For the text-containing cell, return its midpoint in [x, y] coordinate format. 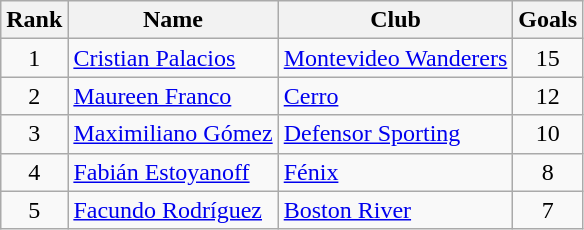
Boston River [396, 210]
Fabián Estoyanoff [173, 172]
Cristian Palacios [173, 58]
Montevideo Wanderers [396, 58]
4 [34, 172]
1 [34, 58]
3 [34, 134]
Cerro [396, 96]
Defensor Sporting [396, 134]
Goals [548, 20]
Name [173, 20]
Maureen Franco [173, 96]
Maximiliano Gómez [173, 134]
2 [34, 96]
7 [548, 210]
Rank [34, 20]
5 [34, 210]
8 [548, 172]
12 [548, 96]
15 [548, 58]
Club [396, 20]
Fénix [396, 172]
10 [548, 134]
Facundo Rodríguez [173, 210]
